Determine the [X, Y] coordinate at the center of the cell enclosing the given text.  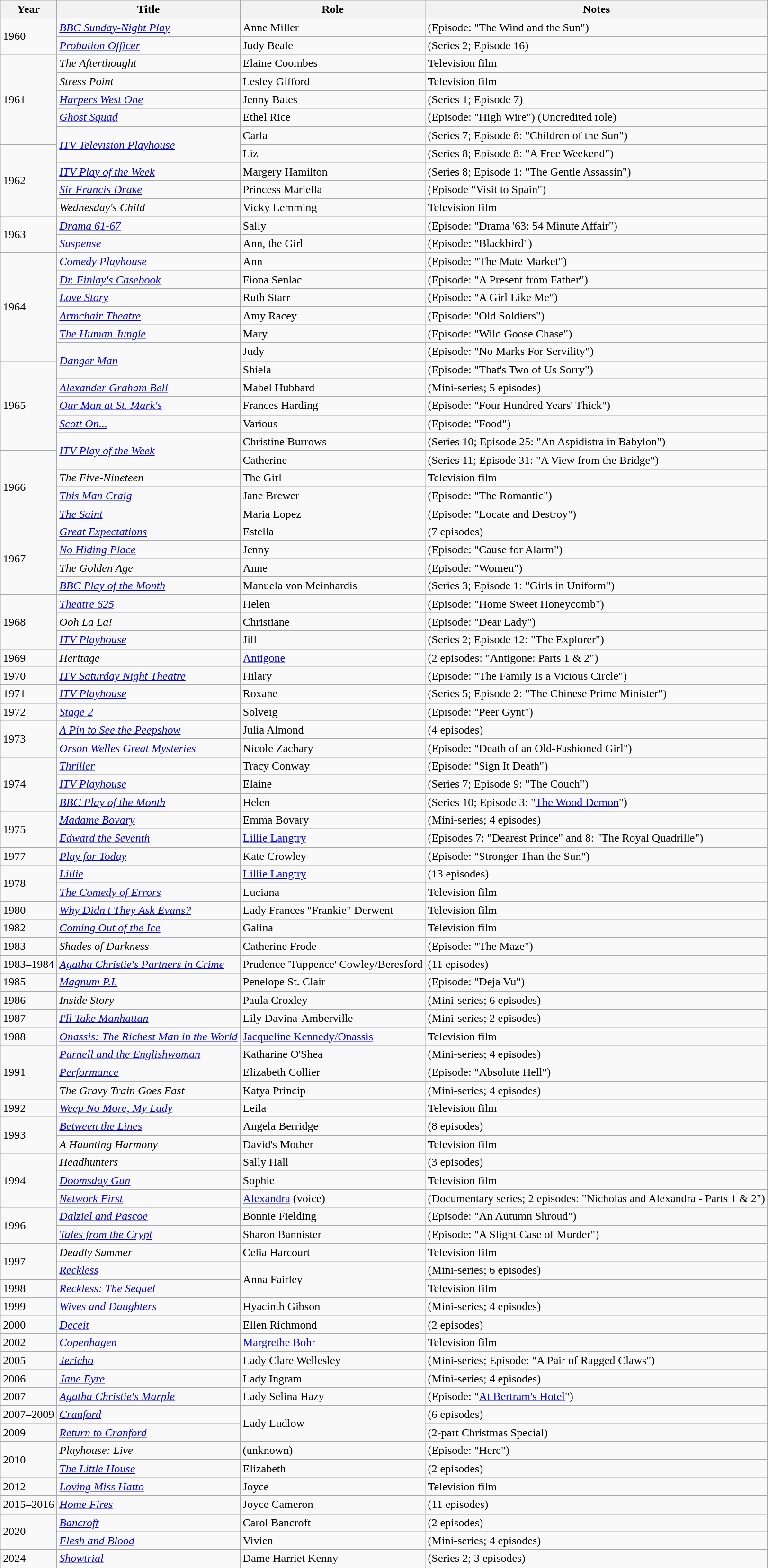
Notes [597, 9]
Celia Harcourt [332, 1252]
Reckless [149, 1270]
1987 [28, 1018]
(Episode: "Home Sweet Honeycomb") [597, 604]
Judy [332, 352]
(Episode: "Here") [597, 1451]
Emma Bovary [332, 820]
(Series 5; Episode 2: "The Chinese Prime Minister") [597, 694]
Network First [149, 1198]
Lady Frances "Frankie" Derwent [332, 910]
Drama 61-67 [149, 226]
Manuela von Meinhardis [332, 586]
(Episode: "The Family Is a Vicious Circle") [597, 676]
1974 [28, 784]
1978 [28, 883]
Orson Welles Great Mysteries [149, 748]
Between the Lines [149, 1126]
(Episode: "At Bertram's Hotel") [597, 1397]
(Episode: "A Present from Father") [597, 280]
2009 [28, 1433]
(Episode: "Locate and Destroy") [597, 514]
Lesley Gifford [332, 81]
Various [332, 424]
2007 [28, 1397]
Tracy Conway [332, 766]
2007–2009 [28, 1415]
(unknown) [332, 1451]
(Episode: "An Autumn Shroud") [597, 1216]
Princess Mariella [332, 189]
1983 [28, 946]
Theatre 625 [149, 604]
Loving Miss Hatto [149, 1487]
The Saint [149, 514]
(Episode: "Four Hundred Years' Thick") [597, 406]
Home Fires [149, 1505]
(2 episodes: "Antigone: Parts 1 & 2") [597, 658]
Jane Brewer [332, 496]
Elizabeth [332, 1469]
1980 [28, 910]
Armchair Theatre [149, 316]
Fiona Senlac [332, 280]
Bancroft [149, 1523]
Play for Today [149, 856]
David's Mother [332, 1144]
Anna Fairley [332, 1279]
Alexander Graham Bell [149, 388]
Danger Man [149, 361]
(Series 10; Episode 3: "The Wood Demon") [597, 802]
Carol Bancroft [332, 1523]
2012 [28, 1487]
Weep No More, My Lady [149, 1108]
1963 [28, 235]
(Episode: "A Slight Case of Murder") [597, 1234]
Love Story [149, 298]
(Mini-series; 2 episodes) [597, 1018]
Coming Out of the Ice [149, 928]
1999 [28, 1306]
Lady Selina Hazy [332, 1397]
Harpers West One [149, 99]
(Series 2; Episode 16) [597, 45]
1997 [28, 1261]
Wednesday's Child [149, 207]
1969 [28, 658]
1962 [28, 180]
(Episode: "Women") [597, 568]
1961 [28, 99]
Nicole Zachary [332, 748]
2020 [28, 1532]
Headhunters [149, 1162]
Solveig [332, 712]
Antigone [332, 658]
1966 [28, 487]
Jacqueline Kennedy/Onassis [332, 1036]
Wives and Daughters [149, 1306]
(Episode: "That's Two of Us Sorry") [597, 370]
Our Man at St. Mark's [149, 406]
Anne Miller [332, 27]
The Comedy of Errors [149, 892]
Kate Crowley [332, 856]
Ruth Starr [332, 298]
2010 [28, 1460]
Ann [332, 262]
Galina [332, 928]
(Episode: "Deja Vu") [597, 982]
Mabel Hubbard [332, 388]
Jenny Bates [332, 99]
2002 [28, 1342]
Katharine O'Shea [332, 1054]
Stress Point [149, 81]
1977 [28, 856]
(Episode: "Drama '63: 54 Minute Affair") [597, 226]
(Episode: "Blackbird") [597, 244]
(Series 2; Episode 12: "The Explorer") [597, 640]
The Gravy Train Goes East [149, 1090]
(Documentary series; 2 episodes: "Nicholas and Alexandra - Parts 1 & 2") [597, 1198]
1983–1984 [28, 964]
Amy Racey [332, 316]
The Five-Nineteen [149, 478]
(Series 7; Episode 8: "Children of the Sun") [597, 135]
The Human Jungle [149, 334]
1986 [28, 1000]
(Series 3; Episode 1: "Girls in Uniform") [597, 586]
Maria Lopez [332, 514]
(Episode: "The Mate Market") [597, 262]
Elaine [332, 784]
Vivien [332, 1541]
Tales from the Crypt [149, 1234]
2024 [28, 1559]
(Mini-series; Episode: "A Pair of Ragged Claws") [597, 1360]
Julia Almond [332, 730]
Alexandra (voice) [332, 1198]
Anne [332, 568]
The Golden Age [149, 568]
(Series 11; Episode 31: "A View from the Bridge") [597, 460]
Lady Ingram [332, 1379]
1988 [28, 1036]
Ooh La La! [149, 622]
No Hiding Place [149, 550]
1993 [28, 1135]
The Afterthought [149, 63]
Elizabeth Collier [332, 1072]
Suspense [149, 244]
1991 [28, 1072]
1985 [28, 982]
Ethel Rice [332, 117]
Role [332, 9]
A Pin to See the Peepshow [149, 730]
Jenny [332, 550]
Comedy Playhouse [149, 262]
Dame Harriet Kenny [332, 1559]
Dalziel and Pascoe [149, 1216]
(Episode: "Wild Goose Chase") [597, 334]
Playhouse: Live [149, 1451]
2015–2016 [28, 1505]
Agatha Christie's Marple [149, 1397]
(Episode "Visit to Spain") [597, 189]
Elaine Coombes [332, 63]
(Episodes 7: "Dearest Prince" and 8: "The Royal Quadrille") [597, 838]
Flesh and Blood [149, 1541]
Edward the Seventh [149, 838]
Christiane [332, 622]
1970 [28, 676]
Ghost Squad [149, 117]
(Episode: "The Romantic") [597, 496]
(Episode: "Stronger Than the Sun") [597, 856]
Onassis: The Richest Man in the World [149, 1036]
(Episode: "Old Soldiers") [597, 316]
Leila [332, 1108]
ITV Television Playhouse [149, 144]
Sharon Bannister [332, 1234]
(Episode: "Death of an Old-Fashioned Girl") [597, 748]
Cranford [149, 1415]
(Episode: "The Maze") [597, 946]
Sir Francis Drake [149, 189]
Paula Croxley [332, 1000]
Jericho [149, 1360]
Christine Burrows [332, 442]
1967 [28, 559]
Deceit [149, 1324]
(Mini-series; 5 episodes) [597, 388]
(Episode: "Sign It Death") [597, 766]
(Episode: "Cause for Alarm") [597, 550]
Year [28, 9]
Showtrial [149, 1559]
Title [149, 9]
Deadly Summer [149, 1252]
(3 episodes) [597, 1162]
(Series 1; Episode 7) [597, 99]
Thriller [149, 766]
Return to Cranford [149, 1433]
Prudence 'Tuppence' Cowley/Beresford [332, 964]
Sophie [332, 1180]
(Episode: "Absolute Hell") [597, 1072]
Mary [332, 334]
Roxane [332, 694]
(Series 7; Episode 9: "The Couch") [597, 784]
Magnum P.I. [149, 982]
Inside Story [149, 1000]
(Series 10; Episode 25: "An Aspidistra in Babylon") [597, 442]
(Series 8; Episode 8: "A Free Weekend") [597, 153]
Jane Eyre [149, 1379]
1992 [28, 1108]
This Man Craig [149, 496]
Doomsday Gun [149, 1180]
Madame Bovary [149, 820]
(Episode: "Dear Lady") [597, 622]
Luciana [332, 892]
BBC Sunday-Night Play [149, 27]
Bonnie Fielding [332, 1216]
Sally Hall [332, 1162]
Great Expectations [149, 532]
(8 episodes) [597, 1126]
(Episode: "Food") [597, 424]
(6 episodes) [597, 1415]
Jill [332, 640]
Shades of Darkness [149, 946]
Parnell and the Englishwoman [149, 1054]
Joyce [332, 1487]
Carla [332, 135]
Scott On... [149, 424]
1964 [28, 307]
(Episode: "Peer Gynt") [597, 712]
(13 episodes) [597, 874]
1975 [28, 829]
Probation Officer [149, 45]
Why Didn't They Ask Evans? [149, 910]
Copenhagen [149, 1342]
Performance [149, 1072]
Joyce Cameron [332, 1505]
Stage 2 [149, 712]
1971 [28, 694]
Margrethe Bohr [332, 1342]
Hilary [332, 676]
Vicky Lemming [332, 207]
Reckless: The Sequel [149, 1288]
Katya Princip [332, 1090]
Lillie [149, 874]
(4 episodes) [597, 730]
Angela Berridge [332, 1126]
Heritage [149, 658]
(Series 2; 3 episodes) [597, 1559]
2000 [28, 1324]
ITV Saturday Night Theatre [149, 676]
2006 [28, 1379]
Lady Ludlow [332, 1424]
Lily Davina-Amberville [332, 1018]
Penelope St. Clair [332, 982]
1982 [28, 928]
(Episode: "The Wind and the Sun") [597, 27]
(Episode: "A Girl Like Me") [597, 298]
1996 [28, 1225]
Shiela [332, 370]
Dr. Finlay's Casebook [149, 280]
Judy Beale [332, 45]
Sally [332, 226]
1972 [28, 712]
1960 [28, 36]
(Episode: "No Marks For Servility") [597, 352]
Catherine [332, 460]
A Haunting Harmony [149, 1144]
Agatha Christie's Partners in Crime [149, 964]
Frances Harding [332, 406]
The Little House [149, 1469]
Liz [332, 153]
(Episode: "High Wire") (Uncredited role) [597, 117]
(Series 8; Episode 1: "The Gentle Assassin") [597, 171]
1968 [28, 622]
I'll Take Manhattan [149, 1018]
The Girl [332, 478]
Hyacinth Gibson [332, 1306]
1994 [28, 1180]
Margery Hamilton [332, 171]
1973 [28, 739]
Catherine Frode [332, 946]
Ellen Richmond [332, 1324]
1998 [28, 1288]
Estella [332, 532]
Ann, the Girl [332, 244]
(2-part Christmas Special) [597, 1433]
2005 [28, 1360]
Lady Clare Wellesley [332, 1360]
(7 episodes) [597, 532]
1965 [28, 406]
